Provide the [x, y] coordinate of the cell's center where the given text is located.  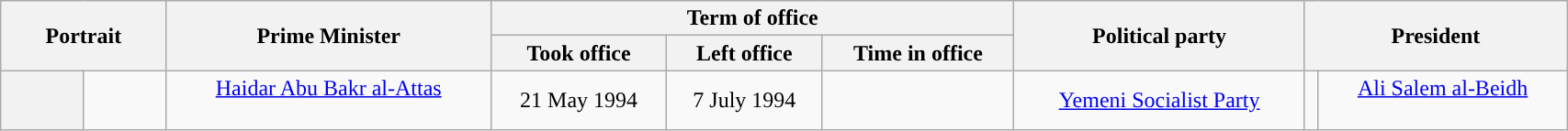
Yemeni Socialist Party [1159, 101]
President [1435, 36]
7 July 1994 [744, 101]
Took office [579, 53]
Term of office [751, 18]
Prime Minister [329, 36]
Time in office [919, 53]
Portrait [84, 36]
21 May 1994 [579, 101]
Ali Salem al-Beidh [1442, 101]
Haidar Abu Bakr al-Attas [329, 101]
Political party [1159, 36]
Left office [744, 53]
